Determine the (X, Y) coordinate at the center of the cell enclosing the given text.  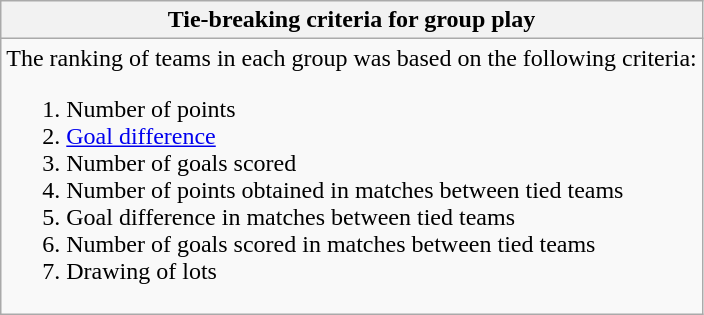
Tie-breaking criteria for group play (352, 20)
